Extract the [X, Y] coordinate from the center of the cell holding the provided text.  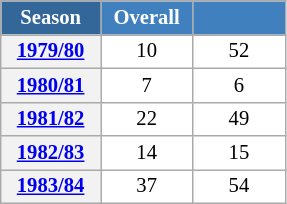
54 [239, 186]
1981/82 [51, 119]
37 [146, 186]
49 [239, 119]
7 [146, 85]
15 [239, 153]
10 [146, 51]
Overall [146, 17]
1979/80 [51, 51]
22 [146, 119]
1980/81 [51, 85]
1982/83 [51, 153]
1983/84 [51, 186]
6 [239, 85]
Season [51, 17]
52 [239, 51]
14 [146, 153]
